Find where the given text appears and provide that cell's center as (X, Y) coordinate. 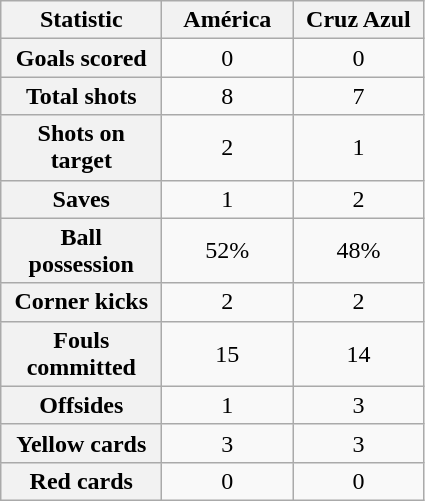
Saves (82, 199)
Goals scored (82, 58)
15 (228, 354)
Ball possession (82, 250)
Yellow cards (82, 443)
Corner kicks (82, 302)
8 (228, 96)
Red cards (82, 481)
48% (358, 250)
52% (228, 250)
7 (358, 96)
Total shots (82, 96)
14 (358, 354)
Offsides (82, 405)
Shots on target (82, 148)
Fouls committed (82, 354)
Cruz Azul (358, 20)
Statistic (82, 20)
América (228, 20)
